Extract the [X, Y] coordinate from the center of the cell holding the provided text.  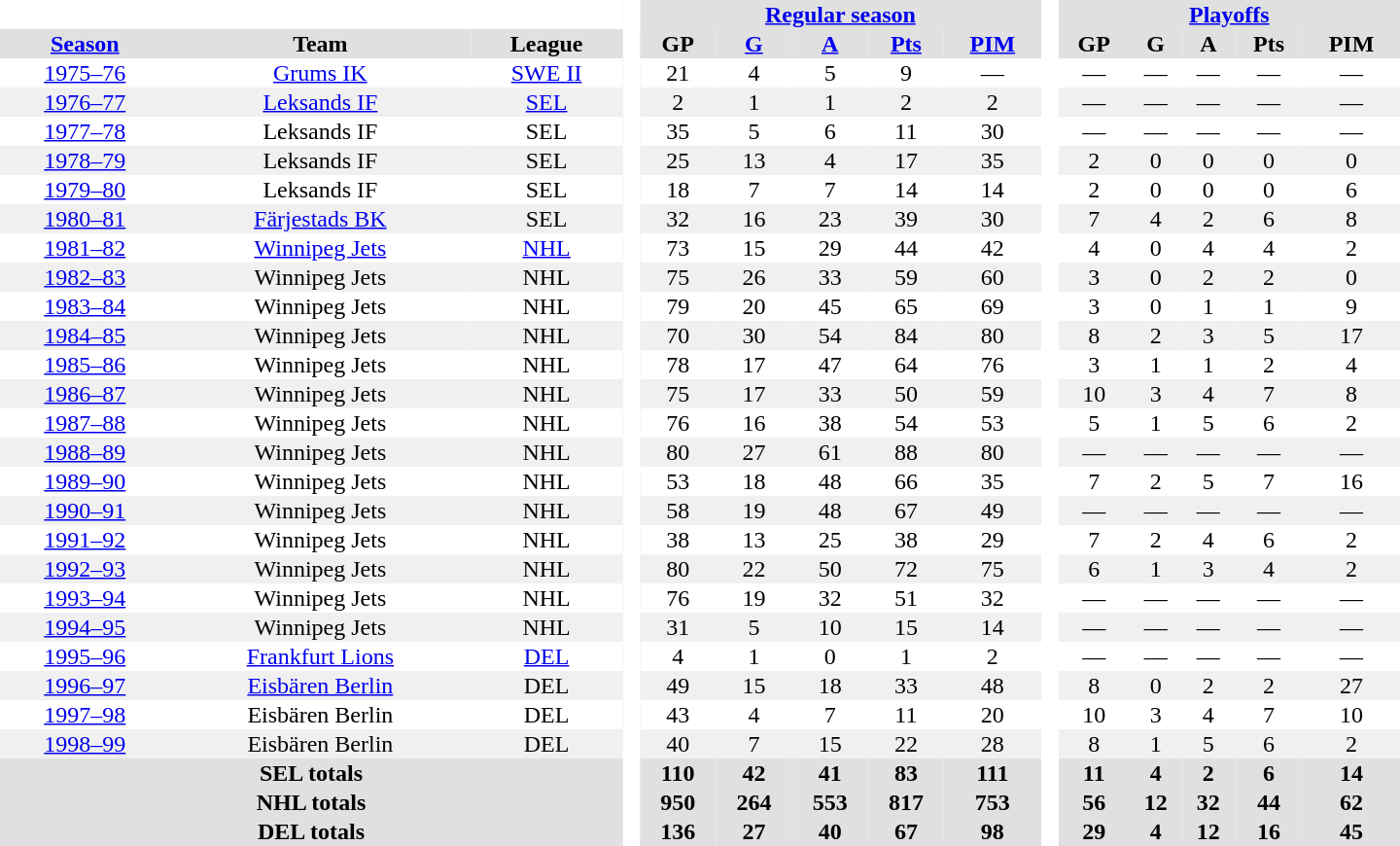
817 [906, 802]
1987–88 [86, 423]
31 [678, 627]
NHL totals [311, 802]
47 [830, 365]
Regular season [840, 15]
1982–83 [86, 277]
66 [906, 481]
1991–92 [86, 540]
1994–95 [86, 627]
1975–76 [86, 73]
1995–96 [86, 656]
1989–90 [86, 481]
56 [1095, 802]
1983–84 [86, 306]
64 [906, 365]
1976–77 [86, 102]
69 [993, 306]
41 [830, 773]
84 [906, 335]
88 [906, 452]
1980–81 [86, 219]
Grums IK [321, 73]
553 [830, 802]
League [546, 44]
72 [906, 569]
98 [993, 831]
1990–91 [86, 511]
1981–82 [86, 248]
1996–97 [86, 686]
58 [678, 511]
Färjestads BK [321, 219]
61 [830, 452]
1978–79 [86, 160]
39 [906, 219]
23 [830, 219]
Season [86, 44]
1997–98 [86, 715]
51 [906, 598]
SEL totals [311, 773]
26 [753, 277]
60 [993, 277]
1993–94 [86, 598]
65 [906, 306]
83 [906, 773]
1998–99 [86, 744]
SWE II [546, 73]
62 [1351, 802]
43 [678, 715]
1986–87 [86, 394]
DEL totals [311, 831]
28 [993, 744]
1992–93 [86, 569]
1977–78 [86, 131]
Frankfurt Lions [321, 656]
Playoffs [1229, 15]
111 [993, 773]
79 [678, 306]
753 [993, 802]
78 [678, 365]
1984–85 [86, 335]
950 [678, 802]
264 [753, 802]
21 [678, 73]
70 [678, 335]
1988–89 [86, 452]
73 [678, 248]
Team [321, 44]
136 [678, 831]
1979–80 [86, 190]
1985–86 [86, 365]
110 [678, 773]
